Determine the (X, Y) coordinate at the center of the cell enclosing the given text.  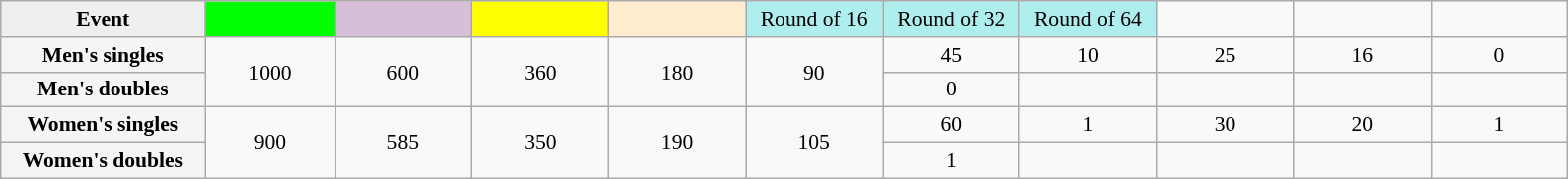
Men's doubles (104, 89)
1000 (270, 72)
585 (403, 143)
45 (951, 55)
Round of 64 (1088, 19)
350 (541, 143)
360 (541, 72)
Men's singles (104, 55)
60 (951, 125)
16 (1362, 55)
10 (1088, 55)
90 (814, 72)
Event (104, 19)
900 (270, 143)
Round of 32 (951, 19)
25 (1226, 55)
Round of 16 (814, 19)
105 (814, 143)
Women's doubles (104, 161)
30 (1226, 125)
190 (677, 143)
Women's singles (104, 125)
600 (403, 72)
20 (1362, 125)
180 (677, 72)
